Capture the cell that displays the provided text and extract its [x, y] central coordinate. 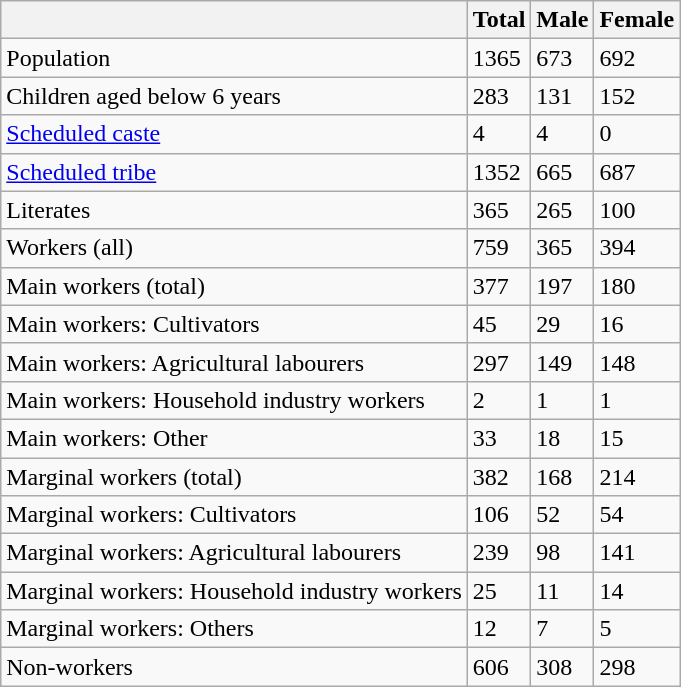
1352 [499, 172]
5 [637, 629]
54 [637, 515]
687 [637, 172]
377 [499, 286]
106 [499, 515]
Marginal workers: Household industry workers [234, 591]
131 [562, 96]
168 [562, 477]
665 [562, 172]
283 [499, 96]
100 [637, 210]
Male [562, 20]
29 [562, 324]
239 [499, 553]
Non-workers [234, 667]
Main workers (total) [234, 286]
25 [499, 591]
265 [562, 210]
Scheduled tribe [234, 172]
7 [562, 629]
Population [234, 58]
Marginal workers: Others [234, 629]
1365 [499, 58]
Literates [234, 210]
Main workers: Household industry workers [234, 400]
673 [562, 58]
308 [562, 667]
382 [499, 477]
98 [562, 553]
45 [499, 324]
Female [637, 20]
Marginal workers (total) [234, 477]
394 [637, 248]
149 [562, 362]
692 [637, 58]
152 [637, 96]
214 [637, 477]
Workers (all) [234, 248]
606 [499, 667]
298 [637, 667]
Scheduled caste [234, 134]
15 [637, 438]
141 [637, 553]
Children aged below 6 years [234, 96]
Marginal workers: Agricultural labourers [234, 553]
14 [637, 591]
18 [562, 438]
Total [499, 20]
Main workers: Other [234, 438]
148 [637, 362]
Marginal workers: Cultivators [234, 515]
12 [499, 629]
11 [562, 591]
Main workers: Agricultural labourers [234, 362]
0 [637, 134]
180 [637, 286]
297 [499, 362]
Main workers: Cultivators [234, 324]
759 [499, 248]
52 [562, 515]
16 [637, 324]
2 [499, 400]
197 [562, 286]
33 [499, 438]
